Extract the (X, Y) coordinate from the center of the cell holding the provided text.  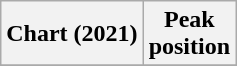
Chart (2021) (72, 34)
Peakposition (189, 34)
